Scan for the cell matching the given text and deliver its [X, Y] coordinate at center. 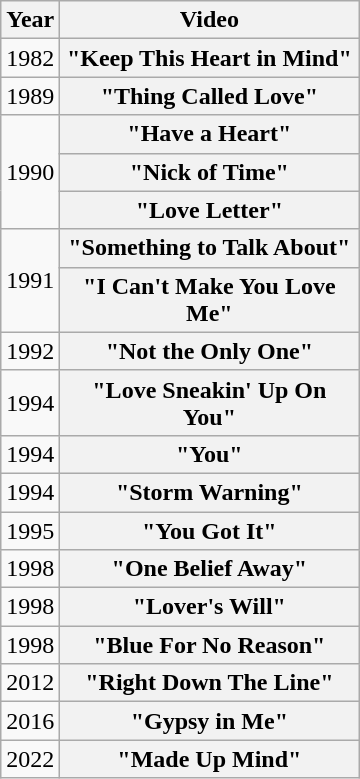
"Not the Only One" [210, 351]
"Thing Called Love" [210, 96]
Video [210, 20]
"You Got It" [210, 531]
1992 [30, 351]
"Blue For No Reason" [210, 645]
1991 [30, 280]
1989 [30, 96]
"Nick of Time" [210, 172]
"Something to Talk About" [210, 248]
"Right Down The Line" [210, 683]
2016 [30, 721]
"Made Up Mind" [210, 759]
1990 [30, 172]
"You" [210, 454]
"Lover's Will" [210, 607]
"Love Sneakin' Up On You" [210, 402]
"I Can't Make You Love Me" [210, 300]
"One Belief Away" [210, 569]
"Keep This Heart in Mind" [210, 58]
1982 [30, 58]
2012 [30, 683]
"Have a Heart" [210, 134]
"Storm Warning" [210, 492]
"Love Letter" [210, 210]
Year [30, 20]
1995 [30, 531]
"Gypsy in Me" [210, 721]
2022 [30, 759]
